Detect which cell encompasses the target text, then output its (x, y) center coordinate. 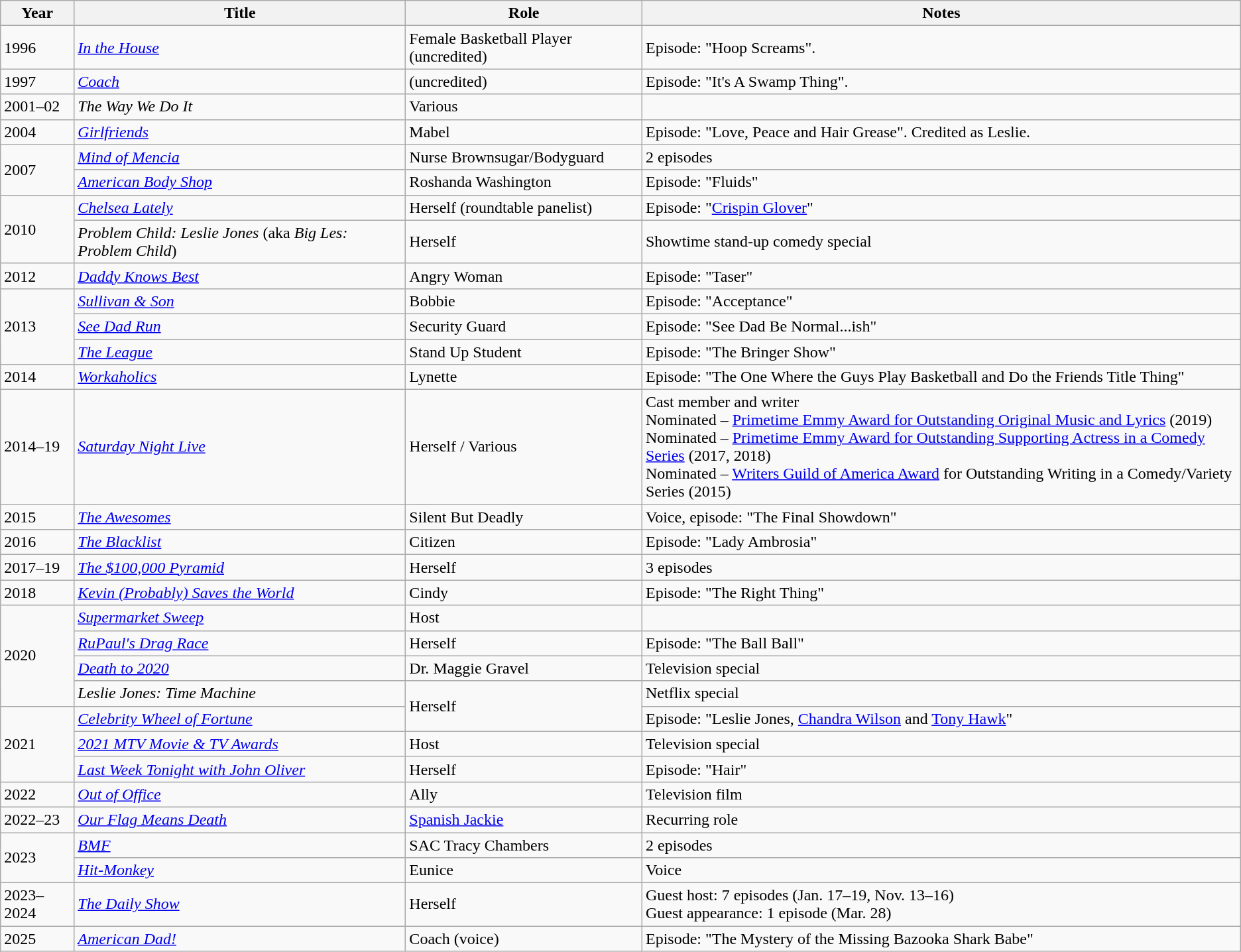
2018 (37, 593)
Female Basketball Player (uncredited) (524, 48)
2021 MTV Movie & TV Awards (240, 744)
Spanish Jackie (524, 819)
Girlfriends (240, 132)
Episode: "See Dad Be Normal...ish" (941, 326)
Episode: "Crispin Glover" (941, 208)
2016 (37, 542)
Eunice (524, 870)
2004 (37, 132)
The League (240, 352)
2017–19 (37, 567)
Episode: "Hoop Screams". (941, 48)
2023 (37, 858)
American Body Shop (240, 182)
Security Guard (524, 326)
American Dad! (240, 939)
2020 (37, 656)
2014–19 (37, 447)
Roshanda Washington (524, 182)
Ally (524, 794)
Coach (voice) (524, 939)
Mabel (524, 132)
Dr. Maggie Gravel (524, 668)
In the House (240, 48)
Television film (941, 794)
Mind of Mencia (240, 157)
The Awesomes (240, 517)
Leslie Jones: Time Machine (240, 693)
Episode: "Taser" (941, 276)
Chelsea Lately (240, 208)
The Way We Do It (240, 107)
Voice, episode: "The Final Showdown" (941, 517)
2022 (37, 794)
Stand Up Student (524, 352)
SAC Tracy Chambers (524, 845)
2001–02 (37, 107)
Year (37, 13)
The Blacklist (240, 542)
2010 (37, 229)
Hit-Monkey (240, 870)
Kevin (Probably) Saves the World (240, 593)
The Daily Show (240, 904)
Last Week Tonight with John Oliver (240, 769)
Role (524, 13)
Silent But Deadly (524, 517)
Episode: "Love, Peace and Hair Grease". Credited as Leslie. (941, 132)
Episode: "Leslie Jones, Chandra Wilson and Tony Hawk" (941, 719)
Supermarket Sweep (240, 618)
Voice (941, 870)
Episode: "Hair" (941, 769)
Showtime stand-up comedy special (941, 241)
BMF (240, 845)
Coach (240, 82)
Various (524, 107)
Episode: "The Bringer Show" (941, 352)
(uncredited) (524, 82)
Our Flag Means Death (240, 819)
Herself (roundtable panelist) (524, 208)
2014 (37, 377)
Citizen (524, 542)
2007 (37, 170)
2021 (37, 744)
Episode: "The Right Thing" (941, 593)
Herself / Various (524, 447)
Problem Child: Leslie Jones (aka Big Les: Problem Child) (240, 241)
RuPaul's Drag Race (240, 643)
Death to 2020 (240, 668)
Lynette (524, 377)
Episode: "Acceptance" (941, 301)
2012 (37, 276)
3 episodes (941, 567)
2015 (37, 517)
Daddy Knows Best (240, 276)
Netflix special (941, 693)
The $100,000 Pyramid (240, 567)
Recurring role (941, 819)
Guest host: 7 episodes (Jan. 17–19, Nov. 13–16)Guest appearance: 1 episode (Mar. 28) (941, 904)
Workaholics (240, 377)
Out of Office (240, 794)
1997 (37, 82)
Episode: "The Mystery of the Missing Bazooka Shark Babe" (941, 939)
Episode: "The Ball Ball" (941, 643)
Angry Woman (524, 276)
Cindy (524, 593)
Episode: "Lady Ambrosia" (941, 542)
Nurse Brownsugar/Bodyguard (524, 157)
Notes (941, 13)
2013 (37, 326)
Celebrity Wheel of Fortune (240, 719)
2022–23 (37, 819)
Episode: "The One Where the Guys Play Basketball and Do the Friends Title Thing" (941, 377)
See Dad Run (240, 326)
Sullivan & Son (240, 301)
2023–2024 (37, 904)
Title (240, 13)
Bobbie (524, 301)
Episode: "It's A Swamp Thing". (941, 82)
1996 (37, 48)
Episode: "Fluids" (941, 182)
Saturday Night Live (240, 447)
2025 (37, 939)
